Return [X, Y] of the center of cell containing provided text 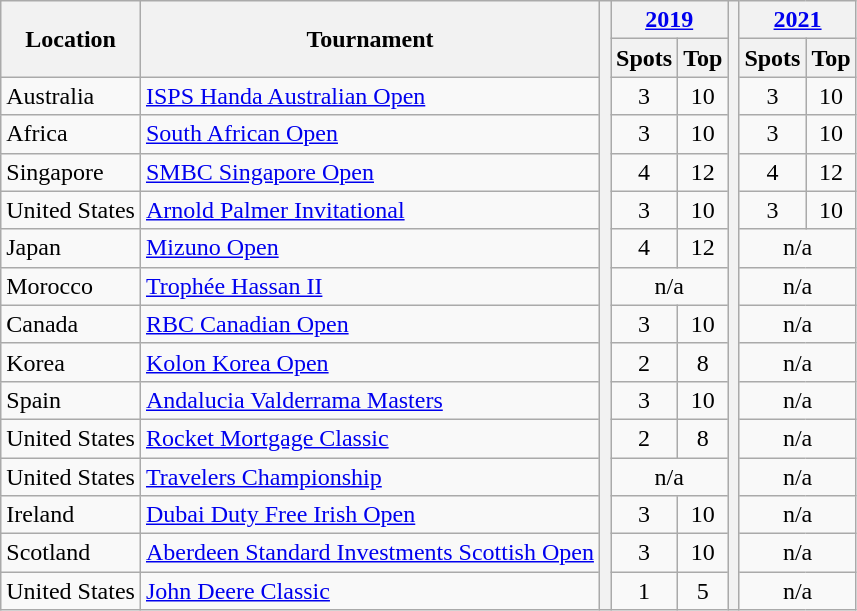
Dubai Duty Free Irish Open [370, 515]
Trophée Hassan II [370, 286]
Australia [71, 96]
Tournament [370, 39]
Rocket Mortgage Classic [370, 438]
Andalucia Valderrama Masters [370, 400]
South African Open [370, 134]
Location [71, 39]
Japan [71, 248]
ISPS Handa Australian Open [370, 96]
Aberdeen Standard Investments Scottish Open [370, 553]
Korea [71, 362]
RBC Canadian Open [370, 324]
Arnold Palmer Invitational [370, 210]
Africa [71, 134]
Singapore [71, 172]
SMBC Singapore Open [370, 172]
Scotland [71, 553]
Kolon Korea Open [370, 362]
John Deere Classic [370, 591]
5 [703, 591]
Travelers Championship [370, 477]
Ireland [71, 515]
Morocco [71, 286]
2019 [668, 20]
Canada [71, 324]
Mizuno Open [370, 248]
2021 [798, 20]
Spain [71, 400]
1 [644, 591]
